Return [x, y] of the center of cell containing provided text 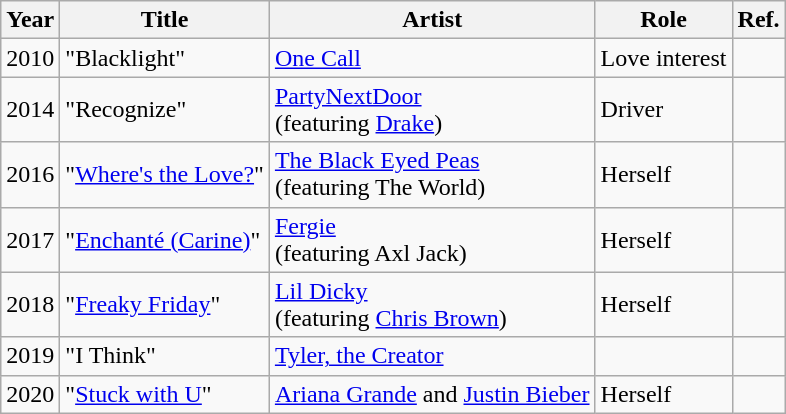
Ariana Grande and Justin Bieber [432, 394]
"Stuck with U" [165, 394]
Year [30, 20]
Tyler, the Creator [432, 356]
"I Think" [165, 356]
Love interest [664, 58]
Role [664, 20]
"Recognize" [165, 110]
2010 [30, 58]
Driver [664, 110]
"Freaky Friday" [165, 304]
"Enchanté (Carine)" [165, 240]
"Where's the Love?" [165, 174]
2016 [30, 174]
The Black Eyed Peas(featuring The World) [432, 174]
One Call [432, 58]
Lil Dicky(featuring Chris Brown) [432, 304]
Title [165, 20]
2020 [30, 394]
Ref. [758, 20]
Fergie(featuring Axl Jack) [432, 240]
2018 [30, 304]
PartyNextDoor(featuring Drake) [432, 110]
Artist [432, 20]
2014 [30, 110]
2019 [30, 356]
2017 [30, 240]
"Blacklight" [165, 58]
